Return the (X, Y) coordinate for the center point of the cell that contains the specified text.  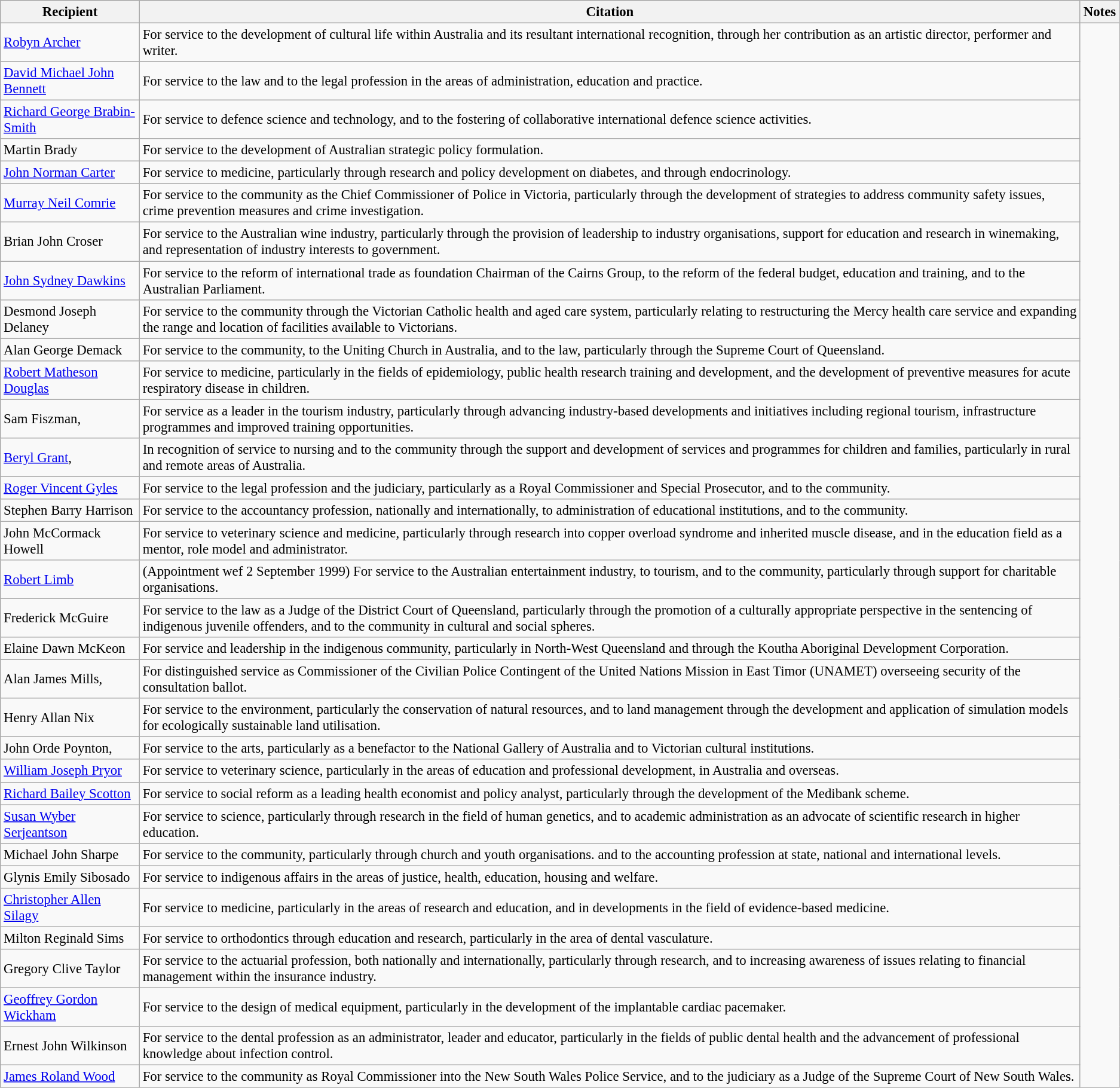
For service to the arts, particularly as a benefactor to the National Gallery of Australia and to Victorian cultural institutions. (610, 748)
James Roland Wood (71, 1077)
Henry Allan Nix (71, 717)
Robert Limb (71, 580)
Recipient (71, 12)
Murray Neil Comrie (71, 203)
For service to medicine, particularly through research and policy development on diabetes, and through endocrinology. (610, 173)
Roger Vincent Gyles (71, 488)
For service to the law and to the legal profession in the areas of administration, education and practice. (610, 81)
Sam Fiszman, (71, 418)
Michael John Sharpe (71, 854)
John McCormack Howell (71, 540)
Christopher Allen Silagy (71, 907)
Alan George Demack (71, 350)
Beryl Grant, (71, 458)
Glynis Emily Sibosado (71, 877)
For service to medicine, particularly in the areas of research and education, and in developments in the field of evidence-based medicine. (610, 907)
Robyn Archer (71, 43)
For service to social reform as a leading health economist and policy analyst, particularly through the development of the Medibank scheme. (610, 793)
Frederick McGuire (71, 618)
For service to the design of medical equipment, particularly in the development of the implantable cardiac pacemaker. (610, 1007)
For service to orthodontics through education and research, particularly in the area of dental vasculature. (610, 938)
Gregory Clive Taylor (71, 968)
Alan James Mills, (71, 679)
For service to the community, to the Uniting Church in Australia, and to the law, particularly through the Supreme Court of Queensland. (610, 350)
John Sydney Dawkins (71, 281)
Geoffrey Gordon Wickham (71, 1007)
Martin Brady (71, 150)
For service to the development of Australian strategic policy formulation. (610, 150)
Notes (1100, 12)
For service to the accountancy profession, nationally and internationally, to administration of educational institutions, and to the community. (610, 511)
Milton Reginald Sims (71, 938)
Stephen Barry Harrison (71, 511)
Ernest John Wilkinson (71, 1046)
Robert Matheson Douglas (71, 380)
Brian John Croser (71, 242)
For service to veterinary science, particularly in the areas of education and professional development, in Australia and overseas. (610, 771)
John Norman Carter (71, 173)
For service to the legal profession and the judiciary, particularly as a Royal Commissioner and Special Prosecutor, and to the community. (610, 488)
Elaine Dawn McKeon (71, 649)
Desmond Joseph Delaney (71, 319)
Richard Bailey Scotton (71, 793)
For service to defence science and technology, and to the fostering of collaborative international defence science activities. (610, 120)
Susan Wyber Serjeantson (71, 824)
John Orde Poynton, (71, 748)
William Joseph Pryor (71, 771)
Citation (610, 12)
David Michael John Bennett (71, 81)
Richard George Brabin-Smith (71, 120)
For service to indigenous affairs in the areas of justice, health, education, housing and welfare. (610, 877)
